Return the [X, Y] coordinate for the center point of the cell that contains the specified text.  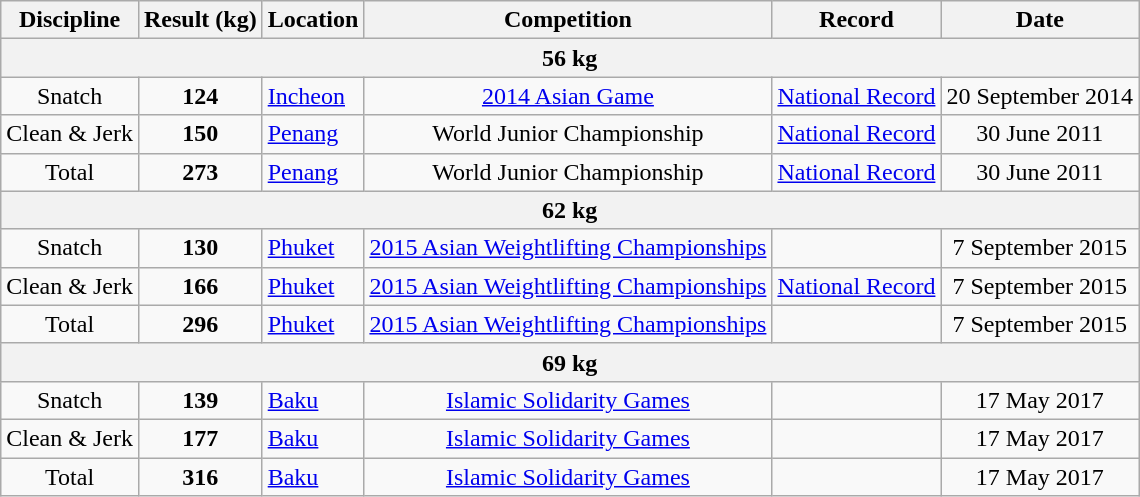
316 [200, 477]
Discipline [70, 20]
150 [200, 134]
Result (kg) [200, 20]
124 [200, 96]
Location [313, 20]
62 kg [570, 210]
Incheon [313, 96]
2014 Asian Game [568, 96]
Record [856, 20]
273 [200, 172]
177 [200, 438]
69 kg [570, 362]
166 [200, 286]
139 [200, 400]
Date [1040, 20]
56 kg [570, 58]
Competition [568, 20]
296 [200, 324]
130 [200, 248]
20 September 2014 [1040, 96]
